Pinpoint the cell where the given text exists, returning its [x, y] midpoint coordinate. 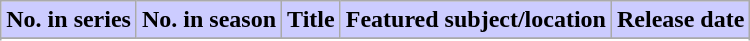
Featured subject/location [476, 20]
No. in season [208, 20]
Release date [680, 20]
No. in series [69, 20]
Title [312, 20]
